Output the [x, y] coordinate of the center of the cell containing the given text.  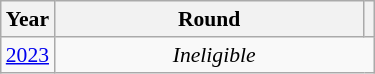
2023 [28, 55]
Ineligible [214, 55]
Year [28, 19]
Round [209, 19]
